Extract the (X, Y) coordinate from the center of the cell holding the provided text.  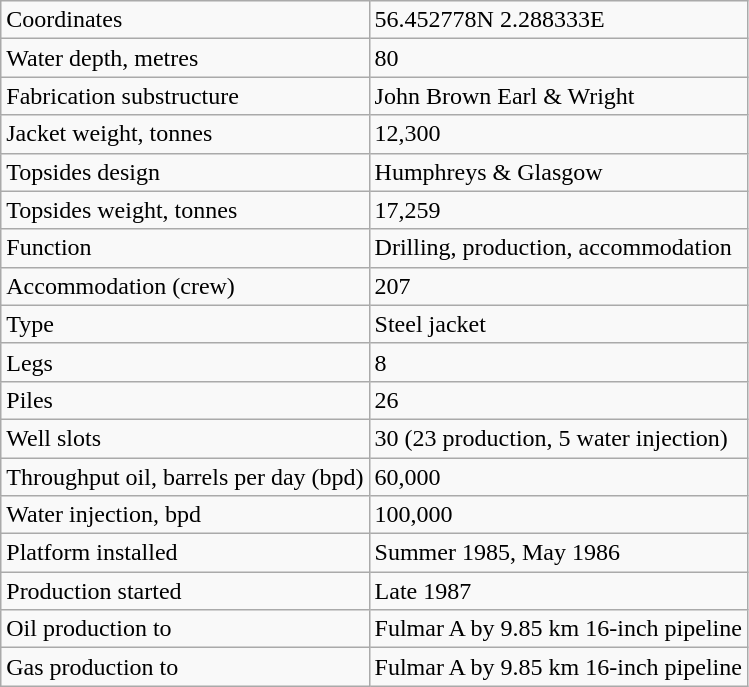
Throughput oil, barrels per day (bpd) (185, 477)
Function (185, 248)
100,000 (558, 515)
Water depth, metres (185, 58)
Late 1987 (558, 591)
Jacket weight, tonnes (185, 134)
Fabrication substructure (185, 96)
Coordinates (185, 20)
Piles (185, 400)
Summer 1985, May 1986 (558, 553)
Legs (185, 362)
Topsides design (185, 172)
Water injection, bpd (185, 515)
30 (23 production, 5 water injection) (558, 438)
Production started (185, 591)
Type (185, 324)
Topsides weight, tonnes (185, 210)
Steel jacket (558, 324)
207 (558, 286)
Platform installed (185, 553)
26 (558, 400)
John Brown Earl & Wright (558, 96)
Gas production to (185, 667)
Drilling, production, accommodation (558, 248)
80 (558, 58)
8 (558, 362)
Accommodation (crew) (185, 286)
Humphreys & Glasgow (558, 172)
12,300 (558, 134)
Well slots (185, 438)
56.452778N 2.288333E (558, 20)
60,000 (558, 477)
17,259 (558, 210)
Oil production to (185, 629)
